Identify which cell holds the provided text, then report its [X, Y] central coordinate. 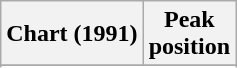
Chart (1991) [72, 34]
Peakposition [189, 34]
